Output the (X, Y) coordinate of the center of the cell containing the given text.  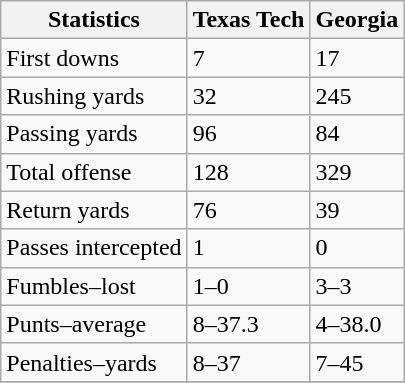
329 (357, 172)
Total offense (94, 172)
8–37 (248, 362)
Passes intercepted (94, 248)
128 (248, 172)
32 (248, 96)
First downs (94, 58)
Georgia (357, 20)
7–45 (357, 362)
0 (357, 248)
Rushing yards (94, 96)
Texas Tech (248, 20)
1–0 (248, 286)
Fumbles–lost (94, 286)
8–37.3 (248, 324)
Return yards (94, 210)
17 (357, 58)
39 (357, 210)
4–38.0 (357, 324)
Statistics (94, 20)
Penalties–yards (94, 362)
84 (357, 134)
245 (357, 96)
3–3 (357, 286)
Passing yards (94, 134)
76 (248, 210)
Punts–average (94, 324)
1 (248, 248)
96 (248, 134)
7 (248, 58)
